Locate the cell with the specified text and output its [X, Y] center coordinate. 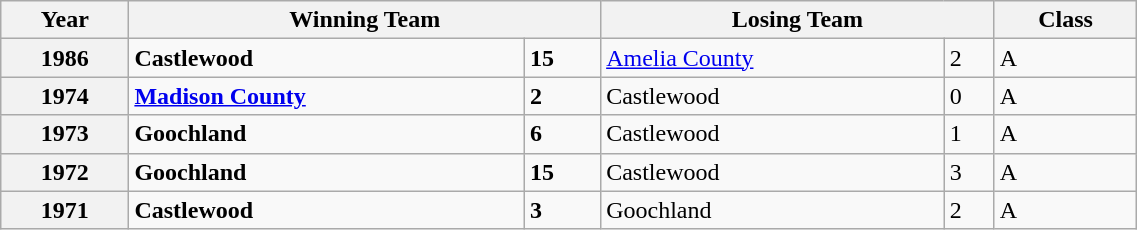
0 [969, 96]
1 [969, 134]
Losing Team [798, 20]
1974 [65, 96]
Year [65, 20]
6 [563, 134]
1971 [65, 210]
Amelia County [773, 58]
1986 [65, 58]
Winning Team [365, 20]
1973 [65, 134]
Madison County [327, 96]
Class [1066, 20]
1972 [65, 172]
